Return (x, y) of the center of cell containing provided text 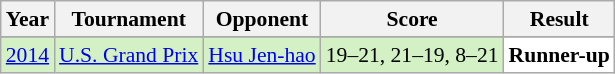
2014 (28, 55)
Opponent (262, 19)
Year (28, 19)
Result (560, 19)
Runner-up (560, 55)
U.S. Grand Prix (128, 55)
Tournament (128, 19)
Score (412, 19)
Hsu Jen-hao (262, 55)
19–21, 21–19, 8–21 (412, 55)
